Return [x, y] of the center of cell containing provided text 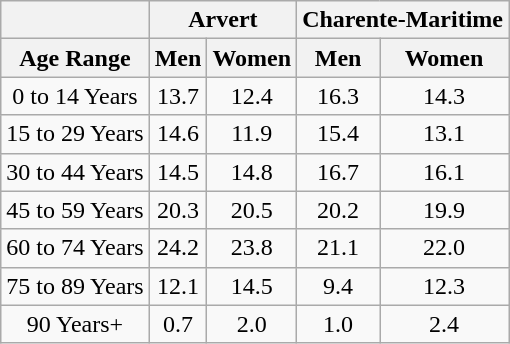
0 to 14 Years [75, 96]
90 Years+ [75, 324]
30 to 44 Years [75, 172]
20.2 [338, 210]
Age Range [75, 58]
45 to 59 Years [75, 210]
16.7 [338, 172]
12.4 [252, 96]
19.9 [444, 210]
11.9 [252, 134]
13.7 [178, 96]
14.8 [252, 172]
22.0 [444, 248]
20.5 [252, 210]
Charente-Maritime [403, 20]
1.0 [338, 324]
14.3 [444, 96]
9.4 [338, 286]
15.4 [338, 134]
15 to 29 Years [75, 134]
0.7 [178, 324]
2.4 [444, 324]
23.8 [252, 248]
16.1 [444, 172]
24.2 [178, 248]
12.3 [444, 286]
13.1 [444, 134]
20.3 [178, 210]
2.0 [252, 324]
12.1 [178, 286]
Arvert [222, 20]
60 to 74 Years [75, 248]
16.3 [338, 96]
21.1 [338, 248]
75 to 89 Years [75, 286]
14.6 [178, 134]
